Scan for the cell matching the given text and deliver its [X, Y] coordinate at center. 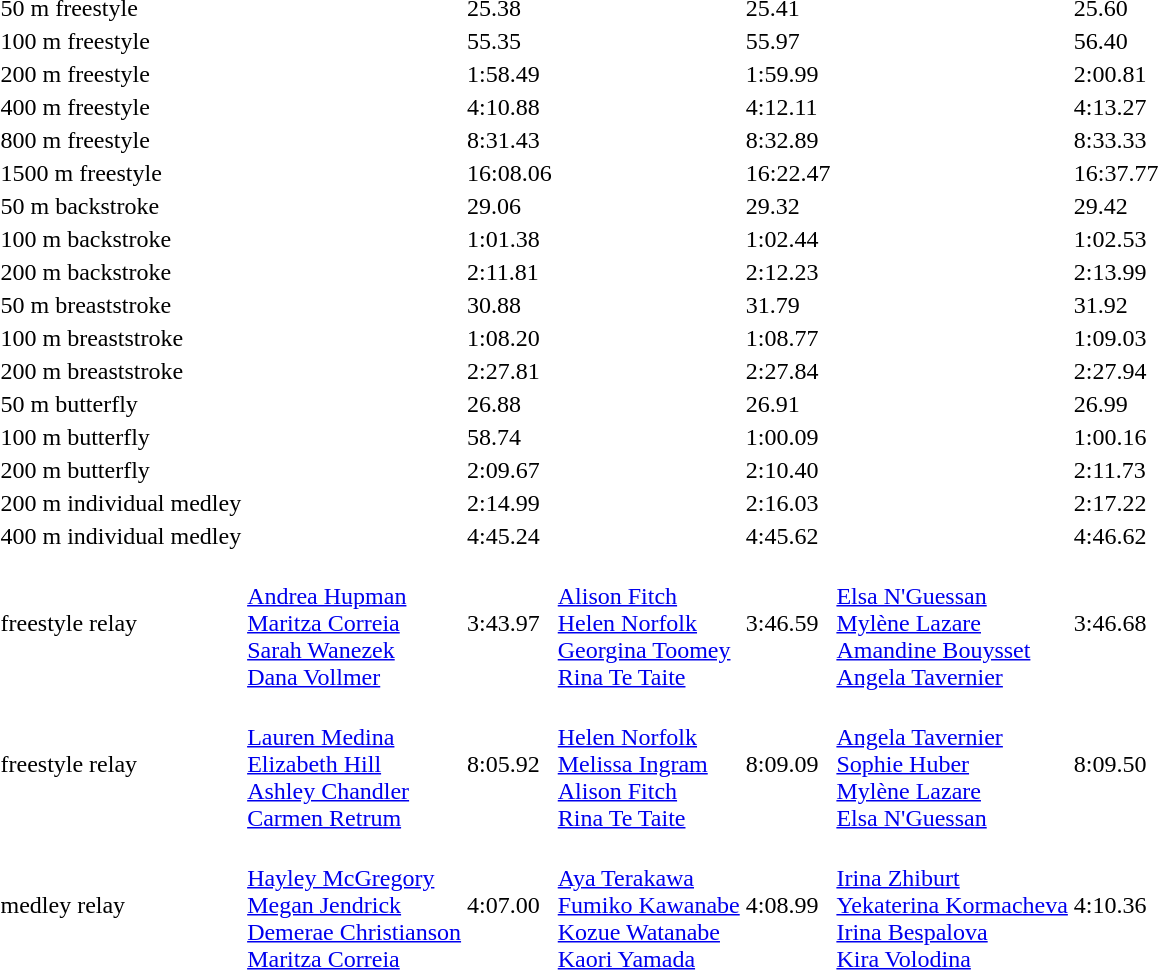
1:00.09 [788, 437]
2:12.23 [788, 272]
16:22.47 [788, 173]
4:45.62 [788, 536]
2:16.03 [788, 503]
Angela TavernierSophie HuberMylène LazareElsa N'Guessan [952, 764]
Lauren MedinaElizabeth HillAshley ChandlerCarmen Retrum [354, 764]
4:12.11 [788, 107]
58.74 [510, 437]
1:08.20 [510, 338]
2:27.84 [788, 371]
4:45.24 [510, 536]
Andrea HupmanMaritza CorreiaSarah WanezekDana Vollmer [354, 623]
1:08.77 [788, 338]
2:09.67 [510, 470]
29.06 [510, 206]
1:59.99 [788, 74]
8:09.09 [788, 764]
4:10.88 [510, 107]
8:32.89 [788, 140]
3:43.97 [510, 623]
8:31.43 [510, 140]
55.35 [510, 41]
31.79 [788, 305]
3:46.59 [788, 623]
2:10.40 [788, 470]
16:08.06 [510, 173]
2:14.99 [510, 503]
1:02.44 [788, 239]
26.91 [788, 404]
55.97 [788, 41]
1:01.38 [510, 239]
2:11.81 [510, 272]
30.88 [510, 305]
26.88 [510, 404]
8:05.92 [510, 764]
1:58.49 [510, 74]
2:27.81 [510, 371]
Helen NorfolkMelissa IngramAlison FitchRina Te Taite [648, 764]
Alison FitchHelen NorfolkGeorgina ToomeyRina Te Taite [648, 623]
Elsa N'GuessanMylène LazareAmandine BouyssetAngela Tavernier [952, 623]
29.32 [788, 206]
